Identify which cell holds the provided text, then report its (X, Y) central coordinate. 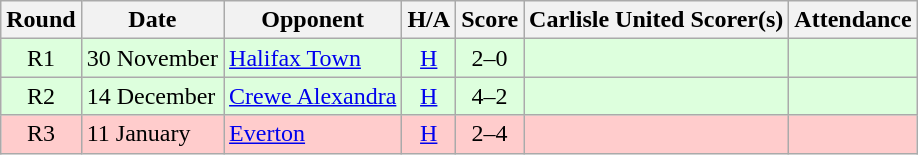
2–0 (490, 58)
Attendance (853, 20)
14 December (152, 96)
Carlisle United Scorer(s) (656, 20)
Crewe Alexandra (313, 96)
Halifax Town (313, 58)
11 January (152, 134)
R2 (41, 96)
2–4 (490, 134)
Date (152, 20)
H/A (429, 20)
Everton (313, 134)
R3 (41, 134)
Opponent (313, 20)
R1 (41, 58)
30 November (152, 58)
Score (490, 20)
Round (41, 20)
4–2 (490, 96)
